Extract the [X, Y] coordinate from the center of the cell holding the provided text.  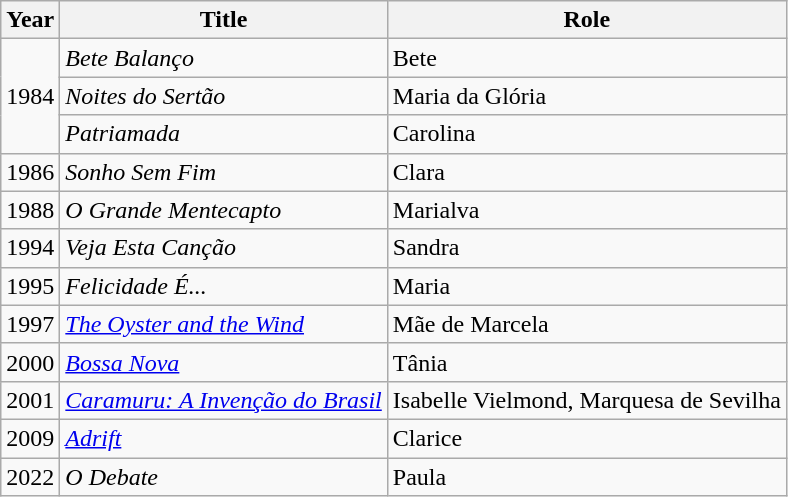
O Grande Mentecapto [224, 210]
Noites do Sertão [224, 96]
Bete [586, 58]
Title [224, 20]
2000 [30, 362]
Maria [586, 286]
1994 [30, 248]
Veja Esta Canção [224, 248]
Sandra [586, 248]
Maria da Glória [586, 96]
Felicidade É... [224, 286]
1988 [30, 210]
1984 [30, 96]
2022 [30, 477]
Clara [586, 172]
Adrift [224, 438]
1986 [30, 172]
Patriamada [224, 134]
Mãe de Marcela [586, 324]
Role [586, 20]
1995 [30, 286]
Sonho Sem Fim [224, 172]
Clarice [586, 438]
Bete Balanço [224, 58]
2001 [30, 400]
Bossa Nova [224, 362]
2009 [30, 438]
Year [30, 20]
The Oyster and the Wind [224, 324]
1997 [30, 324]
Caramuru: A Invenção do Brasil [224, 400]
Carolina [586, 134]
Isabelle Vielmond, Marquesa de Sevilha [586, 400]
Tânia [586, 362]
Marialva [586, 210]
O Debate [224, 477]
Paula [586, 477]
